Scan for the cell matching the given text and deliver its (x, y) coordinate at center. 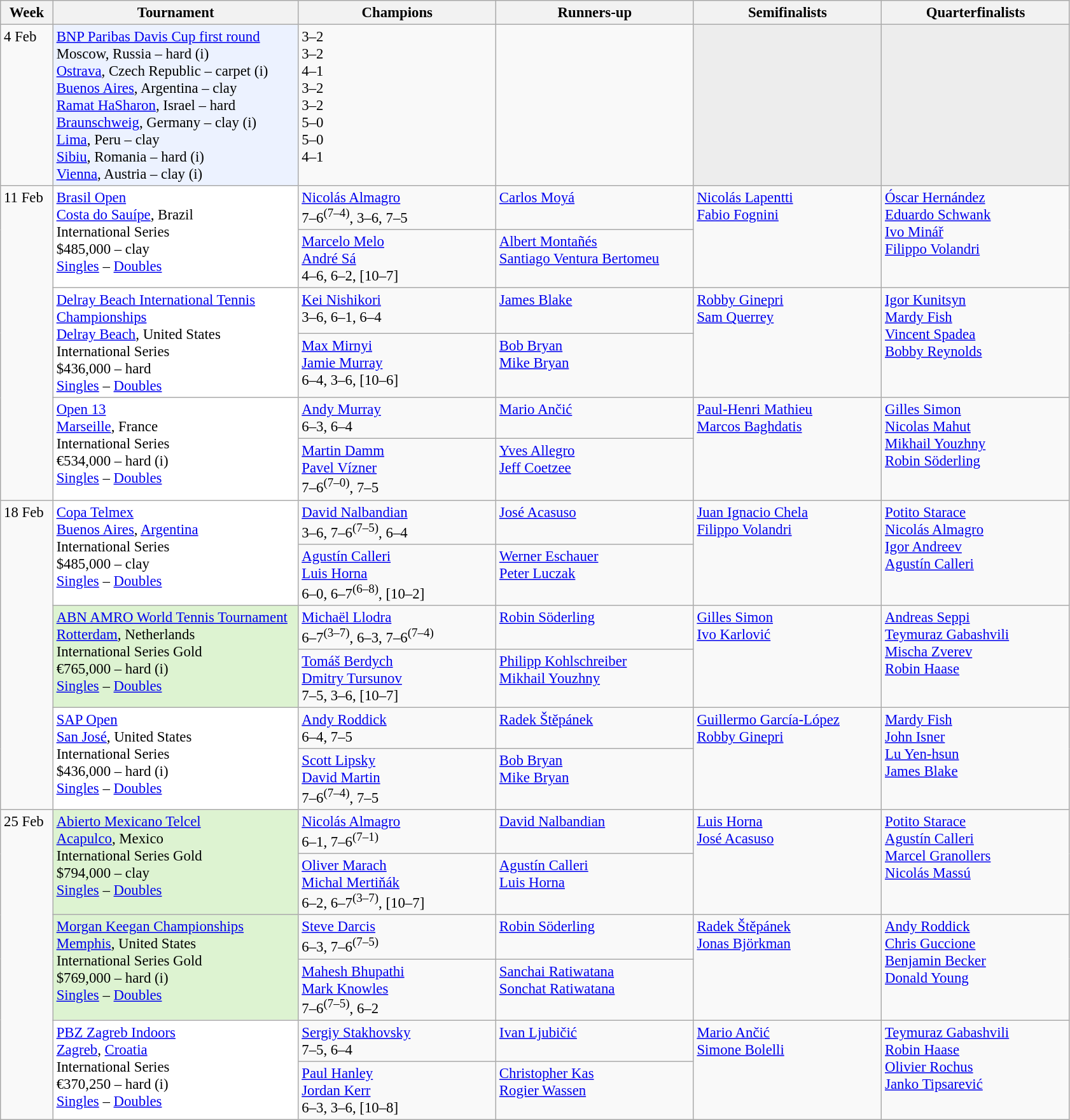
Gilles Simon Nicolas Mahut Mikhail Youzhny Robin Söderling (976, 449)
Radek Štěpánek (595, 728)
Radek Štěpánek Jonas Björkman (788, 968)
Semifinalists (788, 13)
Andy Roddick Chris Guccione Benjamin Becker Donald Young (976, 968)
Óscar Hernández Eduardo Schwank Ivo Minář Filippo Volandri (976, 237)
Gilles Simon Ivo Karlović (788, 656)
Kei Nishikori3–6, 6–1, 6–4 (397, 310)
4 Feb (27, 106)
Quarterfinalists (976, 13)
Albert Montañés Santiago Ventura Bertomeu (595, 259)
Paul-Henri Mathieu Marcos Baghdatis (788, 449)
Mario Ančić Simone Bolelli (788, 1070)
ABN AMRO World Tennis Tournament Rotterdam, NetherlandsInternational Series Gold€765,000 – hard (i) Singles – Doubles (176, 656)
Luis Horna José Acasuso (788, 862)
Teymuraz Gabashvili Robin Haase Olivier Rochus Janko Tipsarević (976, 1070)
PBZ Zagreb Indoors Zagreb, CroatiaInternational Series€370,250 – hard (i) Singles – Doubles (176, 1070)
Abierto Mexicano Telcel Acapulco, MexicoInternational Series Gold$794,000 – clay Singles – Doubles (176, 862)
José Acasuso (595, 522)
Brasil Open Costa do Sauípe, BrazilInternational Series$485,000 – clay Singles – Doubles (176, 237)
SAP Open San José, United StatesInternational Series$436,000 – hard (i) Singles – Doubles (176, 758)
Yves Allegro Jeff Coetzee (595, 469)
Juan Ignacio Chela Filippo Volandri (788, 552)
Nicolás Almagro 6–1, 7–6(7–1) (397, 832)
David Nalbandian3–6, 7–6(7–5), 6–4 (397, 522)
Christopher Kas Rogier Wassen (595, 1091)
Potito Starace Nicolás Almagro Igor Andreev Agustín Calleri (976, 552)
Igor Kunitsyn Mardy Fish Vincent Spadea Bobby Reynolds (976, 343)
Mardy Fish John Isner Lu Yen-hsun James Blake (976, 758)
Sergiy Stakhovsky 7–5, 6–4 (397, 1040)
Andreas Seppi Teymuraz Gabashvili Mischa Zverev Robin Haase (976, 656)
25 Feb (27, 964)
Marcelo Melo André Sá 4–6, 6–2, [10–7] (397, 259)
Philipp Kohlschreiber Mikhail Youzhny (595, 679)
Open 13 Marseille, FranceInternational Series€534,000 – hard (i) Singles – Doubles (176, 449)
Delray Beach International Tennis Championships Delray Beach, United StatesInternational Series$436,000 – hard Singles – Doubles (176, 343)
Andy Murray6–3, 6–4 (397, 418)
Martin Damm Pavel Vízner 7–6(7–0), 7–5 (397, 469)
Max Mirnyi Jamie Murray6–4, 3–6, [10–6] (397, 365)
Morgan Keegan Championships Memphis, United StatesInternational Series Gold$769,000 – hard (i) Singles – Doubles (176, 968)
Scott Lipsky David Martin 7–6(7–4), 7–5 (397, 779)
Copa Telmex Buenos Aires, ArgentinaInternational Series$485,000 – clay Singles – Doubles (176, 552)
Nicolás Lapentti Fabio Fognini (788, 237)
Runners-up (595, 13)
Werner Eschauer Peter Luczak (595, 574)
Steve Darcis6–3, 7–6(7–5) (397, 937)
Robby Ginepri Sam Querrey (788, 343)
Potito Starace Agustín Calleri Marcel Granollers Nicolás Massú (976, 862)
Guillermo García-López Robby Ginepri (788, 758)
11 Feb (27, 343)
Mario Ančić (595, 418)
Tomáš Berdych Dmitry Tursunov7–5, 3–6, [10–7] (397, 679)
David Nalbandian (595, 832)
Ivan Ljubičić (595, 1040)
Andy Roddick 6–4, 7–5 (397, 728)
Michaël Llodra 6–7(3–7), 6–3, 7–6(7–4) (397, 627)
James Blake (595, 310)
Agustín Calleri Luis Horna6–0, 6–7(6–8), [10–2] (397, 574)
Carlos Moyá (595, 207)
Week (27, 13)
Paul Hanley Jordan Kerr 6–3, 3–6, [10–8] (397, 1091)
Tournament (176, 13)
Agustín Calleri Luis Horna (595, 884)
Sanchai Ratiwatana Sonchat Ratiwatana (595, 990)
3–2 3–2 4–1 3–2 3–2 5–0 5–0 4–1 (397, 106)
18 Feb (27, 655)
Oliver Marach Michal Mertiňák 6–2, 6–7(3–7), [10–7] (397, 884)
Nicolás Almagro 7–6(7–4), 3–6, 7–5 (397, 207)
Champions (397, 13)
Mahesh Bhupathi Mark Knowles7–6(7–5), 6–2 (397, 990)
